Find where the given text appears and provide that cell's center as [x, y] coordinate. 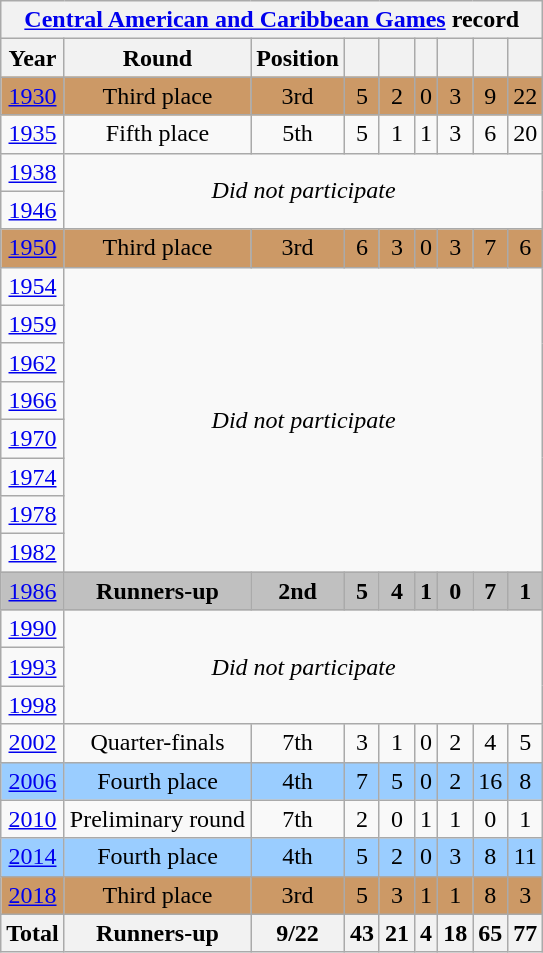
22 [526, 96]
1982 [33, 553]
Central American and Caribbean Games record [272, 20]
18 [456, 933]
1950 [33, 248]
1986 [33, 591]
2002 [33, 743]
1998 [33, 705]
1970 [33, 438]
1938 [33, 172]
2010 [33, 819]
Fifth place [157, 134]
2014 [33, 857]
1930 [33, 96]
Quarter-finals [157, 743]
1962 [33, 362]
1959 [33, 324]
1993 [33, 667]
Preliminary round [157, 819]
43 [362, 933]
Year [33, 58]
1974 [33, 477]
1966 [33, 400]
1978 [33, 515]
Round [157, 58]
1954 [33, 286]
20 [526, 134]
21 [396, 933]
9 [490, 96]
1946 [33, 210]
16 [490, 781]
Total [33, 933]
1990 [33, 629]
2nd [298, 591]
77 [526, 933]
1935 [33, 134]
5th [298, 134]
2018 [33, 895]
2006 [33, 781]
65 [490, 933]
9/22 [298, 933]
Position [298, 58]
11 [526, 857]
